Identify which cell holds the provided text, then report its (X, Y) central coordinate. 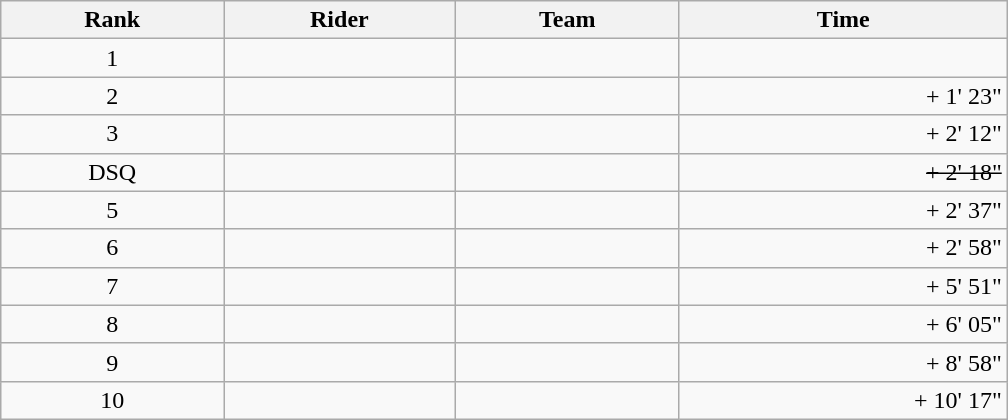
+ 8' 58" (843, 362)
6 (112, 248)
DSQ (112, 172)
+ 5' 51" (843, 286)
Rank (112, 20)
Rider (340, 20)
7 (112, 286)
8 (112, 324)
+ 10' 17" (843, 400)
5 (112, 210)
+ 2' 37" (843, 210)
Team (567, 20)
3 (112, 134)
9 (112, 362)
2 (112, 96)
+ 2' 12" (843, 134)
+ 2' 58" (843, 248)
+ 6' 05" (843, 324)
Time (843, 20)
10 (112, 400)
1 (112, 58)
+ 2' 18" (843, 172)
+ 1' 23" (843, 96)
